For the text-containing cell, return its midpoint in (x, y) coordinate format. 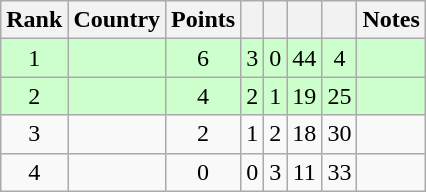
Country (117, 20)
25 (340, 96)
18 (304, 134)
Rank (34, 20)
19 (304, 96)
Notes (391, 20)
44 (304, 58)
Points (204, 20)
6 (204, 58)
33 (340, 172)
30 (340, 134)
11 (304, 172)
